Identify which cell holds the provided text, then report its [X, Y] central coordinate. 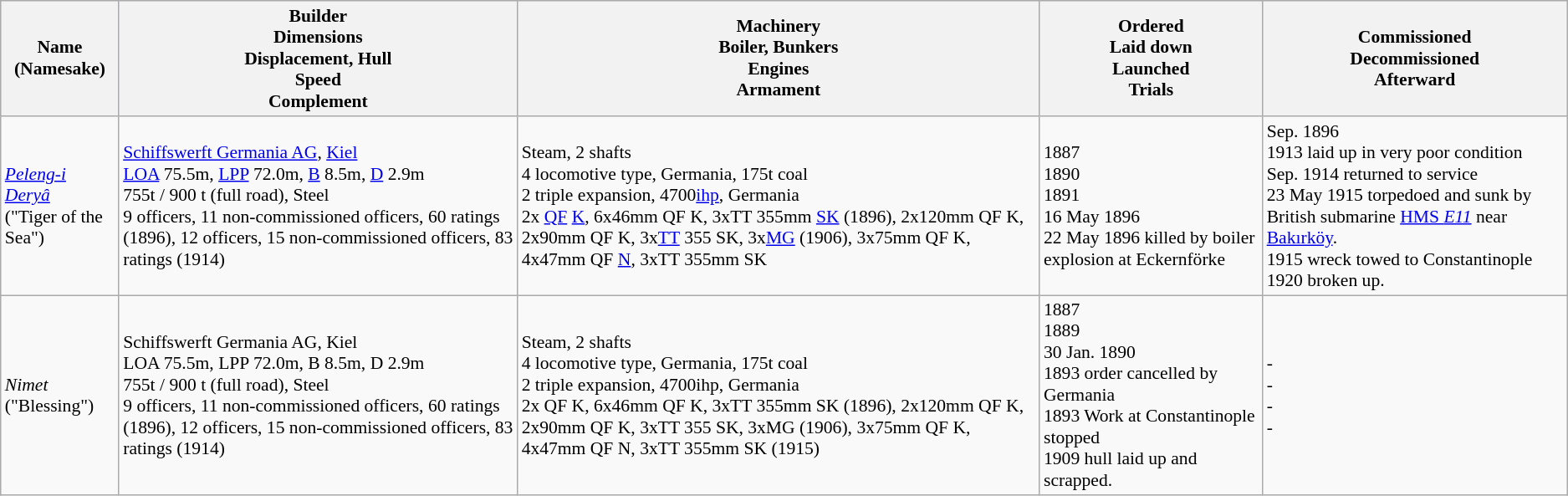
CommissionedDecommissionedAfterward [1415, 59]
---- [1415, 396]
Peleng-i Deryâ("Tiger of the Sea") [60, 206]
BuilderDimensionsDisplacement, HullSpeedComplement [318, 59]
MachineryBoiler, BunkersEnginesArmament [779, 59]
Nimet("Blessing") [60, 396]
OrderedLaid downLaunchedTrials [1151, 59]
18871890189116 May 189622 May 1896 killed by boiler explosion at Eckernförke [1151, 206]
1887188930 Jan. 18901893 order cancelled by Germania1893 Work at Constantinople stopped1909 hull laid up and scrapped. [1151, 396]
Name(Namesake) [60, 59]
